Find where the given text appears and provide that cell's center as [x, y] coordinate. 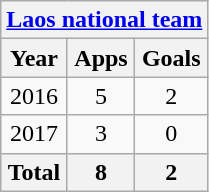
3 [100, 134]
2016 [34, 96]
Apps [100, 58]
Goals [172, 58]
Total [34, 172]
5 [100, 96]
8 [100, 172]
0 [172, 134]
Year [34, 58]
Laos national team [104, 20]
2017 [34, 134]
